Detect which cell encompasses the target text, then output its (X, Y) center coordinate. 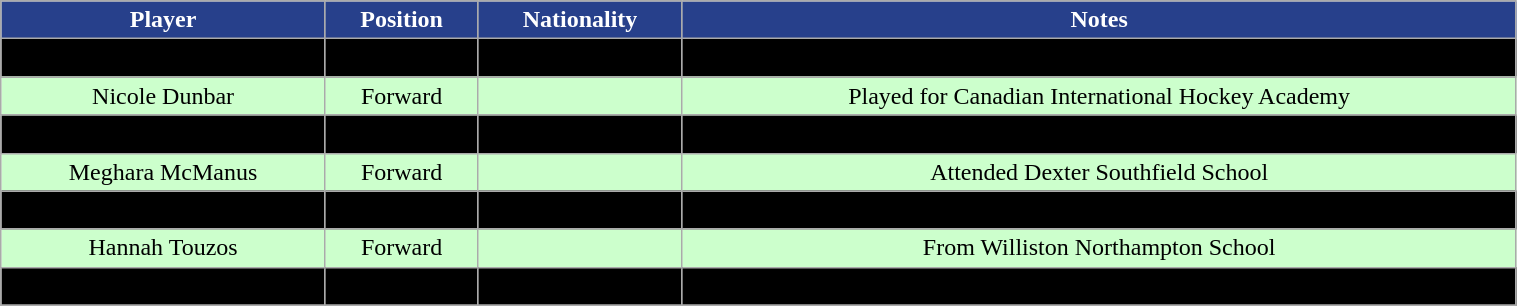
Carlee Turner (164, 286)
Player (164, 20)
Meghara McManus (164, 172)
Abby Chapman (164, 58)
Lexie Revkin (164, 210)
Member of Whitby Jr. Wolves (1099, 134)
Nicole Dunbar (164, 96)
Played on North American Hockey Academy squad (1099, 286)
From Williston Northampton School (1099, 248)
Played for Canadian International Hockey Academy (1099, 96)
Position (401, 20)
Attended Dexter Southfield School (1099, 172)
Notes (1099, 20)
Nationality (580, 20)
Attended NAHA with Carlee Turner (1099, 210)
Tori Howran (164, 134)
Played with Detroit Honeybaked (1099, 58)
Hannah Touzos (164, 248)
